Locate the cell with the specified text and output its (X, Y) center coordinate. 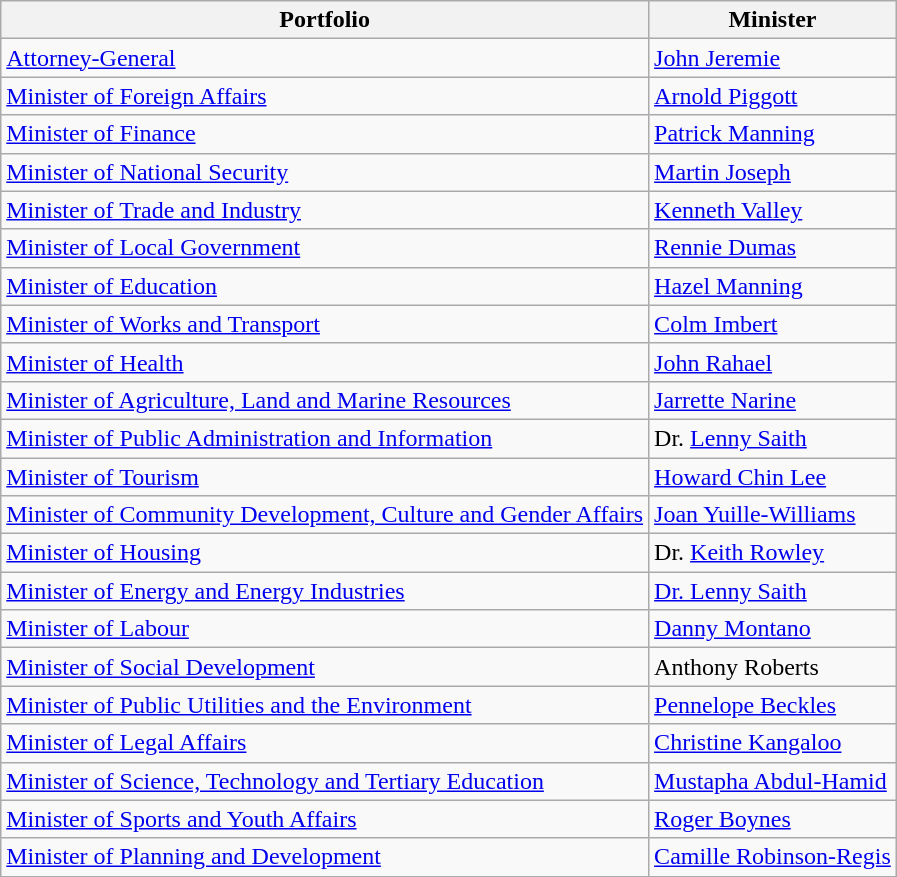
Minister of Local Government (325, 248)
Minister of Tourism (325, 477)
Minister of Agriculture, Land and Marine Resources (325, 400)
Arnold Piggott (773, 96)
Kenneth Valley (773, 210)
Minister of Social Development (325, 667)
Patrick Manning (773, 134)
Minister of Labour (325, 629)
Minister of Trade and Industry (325, 210)
Pennelope Beckles (773, 705)
Hazel Manning (773, 286)
Mustapha Abdul-Hamid (773, 781)
Martin Joseph (773, 172)
Dr. Keith Rowley (773, 553)
Minister of Finance (325, 134)
Attorney-General (325, 58)
Minister of Public Administration and Information (325, 438)
Rennie Dumas (773, 248)
Minister of Legal Affairs (325, 743)
Minister of Foreign Affairs (325, 96)
Minister of Sports and Youth Affairs (325, 819)
Christine Kangaloo (773, 743)
Minister of Health (325, 362)
Howard Chin Lee (773, 477)
Danny Montano (773, 629)
Jarrette Narine (773, 400)
John Rahael (773, 362)
Minister (773, 20)
Minister of Planning and Development (325, 857)
Anthony Roberts (773, 667)
Camille Robinson-Regis (773, 857)
Minister of Public Utilities and the Environment (325, 705)
Portfolio (325, 20)
Minister of Community Development, Culture and Gender Affairs (325, 515)
Roger Boynes (773, 819)
Minister of Energy and Energy Industries (325, 591)
Colm Imbert (773, 324)
John Jeremie (773, 58)
Minister of National Security (325, 172)
Minister of Works and Transport (325, 324)
Minister of Housing (325, 553)
Minister of Science, Technology and Tertiary Education (325, 781)
Joan Yuille-Williams (773, 515)
Minister of Education (325, 286)
